Scan for the cell matching the given text and deliver its (x, y) coordinate at center. 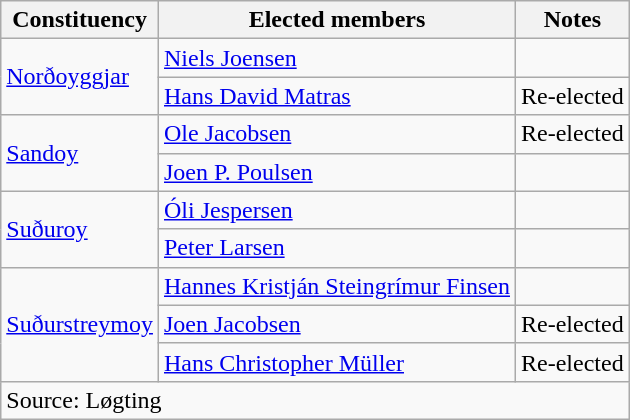
Suðuroy (80, 229)
Norðoyggjar (80, 77)
Sandoy (80, 153)
Óli Jespersen (336, 210)
Hannes Kristján Steingrímur Finsen (336, 286)
Suðurstreymoy (80, 324)
Niels Joensen (336, 58)
Peter Larsen (336, 248)
Notes (573, 20)
Constituency (80, 20)
Joen P. Poulsen (336, 172)
Hans David Matras (336, 96)
Elected members (336, 20)
Hans Christopher Müller (336, 362)
Joen Jacobsen (336, 324)
Ole Jacobsen (336, 134)
Source: Løgting (315, 400)
